Provide the (x, y) coordinate of the cell's center where the given text is located.  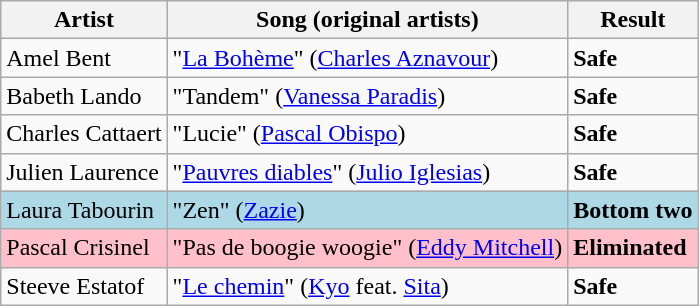
"La Bohème" (Charles Aznavour) (368, 58)
Bottom two (633, 210)
"Tandem" (Vanessa Paradis) (368, 96)
"Le chemin" (Kyo feat. Sita) (368, 286)
"Pas de boogie woogie" (Eddy Mitchell) (368, 248)
Eliminated (633, 248)
Pascal Crisinel (84, 248)
Charles Cattaert (84, 134)
"Pauvres diables" (Julio Iglesias) (368, 172)
Julien Laurence (84, 172)
"Zen" (Zazie) (368, 210)
Babeth Lando (84, 96)
"Lucie" (Pascal Obispo) (368, 134)
Steeve Estatof (84, 286)
Laura Tabourin (84, 210)
Song (original artists) (368, 20)
Result (633, 20)
Amel Bent (84, 58)
Artist (84, 20)
